Output the [x, y] coordinate of the center of the cell containing the given text.  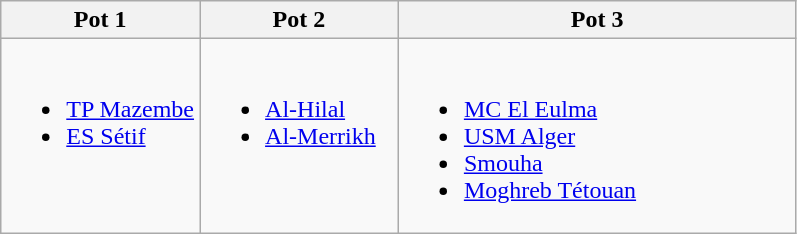
Pot 3 [597, 20]
Pot 2 [300, 20]
Pot 1 [100, 20]
TP Mazembe ES Sétif [100, 136]
Al-Hilal Al-Merrikh [300, 136]
MC El Eulma USM Alger Smouha Moghreb Tétouan [597, 136]
